Output the [x, y] coordinate of the center of the cell containing the given text.  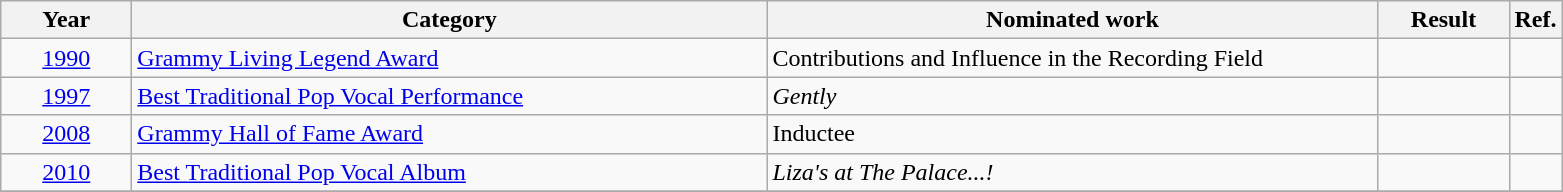
Liza's at The Palace...! [1072, 172]
Contributions and Influence in the Recording Field [1072, 58]
Grammy Hall of Fame Award [450, 134]
Year [66, 20]
2010 [66, 172]
Grammy Living Legend Award [450, 58]
1997 [66, 96]
Gently [1072, 96]
Best Traditional Pop Vocal Album [450, 172]
1990 [66, 58]
Best Traditional Pop Vocal Performance [450, 96]
Inductee [1072, 134]
Nominated work [1072, 20]
Category [450, 20]
Ref. [1536, 20]
Result [1444, 20]
2008 [66, 134]
